From the cell containing the given text, extract its center point as [X, Y] coordinate. 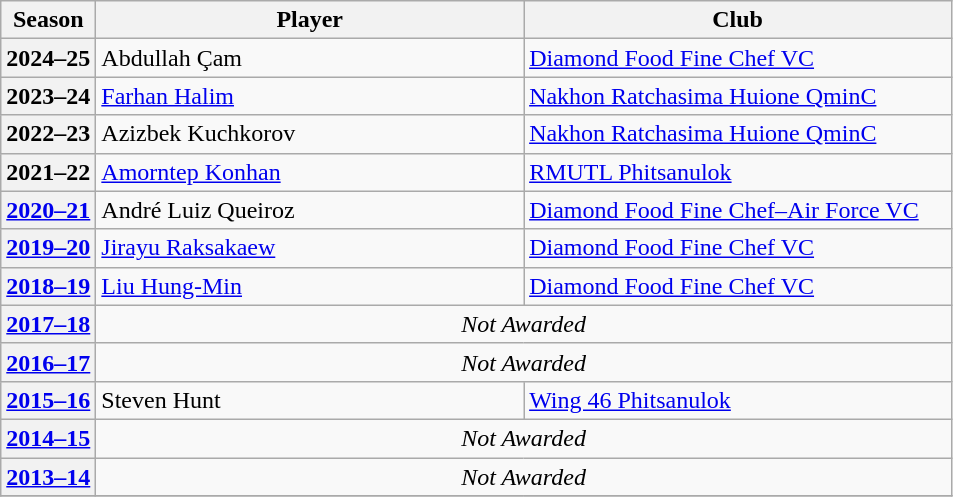
Farhan Halim [310, 96]
2023–24 [48, 96]
André Luiz Queiroz [310, 210]
Azizbek Kuchkorov [310, 134]
2018–19 [48, 286]
Amorntep Konhan [310, 172]
2013–14 [48, 477]
Club [738, 20]
RMUTL Phitsanulok [738, 172]
Player [310, 20]
Liu Hung-Min [310, 286]
2017–18 [48, 324]
Steven Hunt [310, 400]
Jirayu Raksakaew [310, 248]
2019–20 [48, 248]
2022–23 [48, 134]
2020–21 [48, 210]
2015–16 [48, 400]
2014–15 [48, 438]
Wing 46 Phitsanulok [738, 400]
2024–25 [48, 58]
Diamond Food Fine Chef–Air Force VC [738, 210]
Season [48, 20]
2016–17 [48, 362]
Abdullah Çam [310, 58]
2021–22 [48, 172]
